Locate the cell with the specified text and output its [x, y] center coordinate. 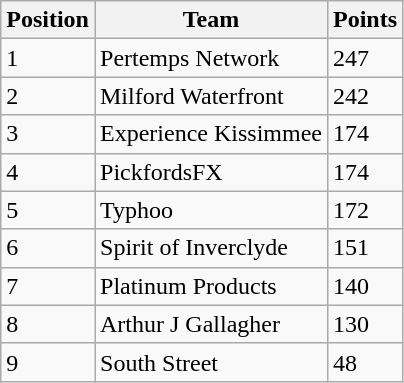
7 [48, 286]
PickfordsFX [210, 172]
Spirit of Inverclyde [210, 248]
242 [364, 96]
Pertemps Network [210, 58]
South Street [210, 362]
Points [364, 20]
9 [48, 362]
151 [364, 248]
Milford Waterfront [210, 96]
172 [364, 210]
247 [364, 58]
8 [48, 324]
48 [364, 362]
Platinum Products [210, 286]
2 [48, 96]
Arthur J Gallagher [210, 324]
1 [48, 58]
Team [210, 20]
4 [48, 172]
130 [364, 324]
5 [48, 210]
Position [48, 20]
6 [48, 248]
Experience Kissimmee [210, 134]
140 [364, 286]
Typhoo [210, 210]
3 [48, 134]
